Output the [x, y] coordinate of the center of the cell containing the given text.  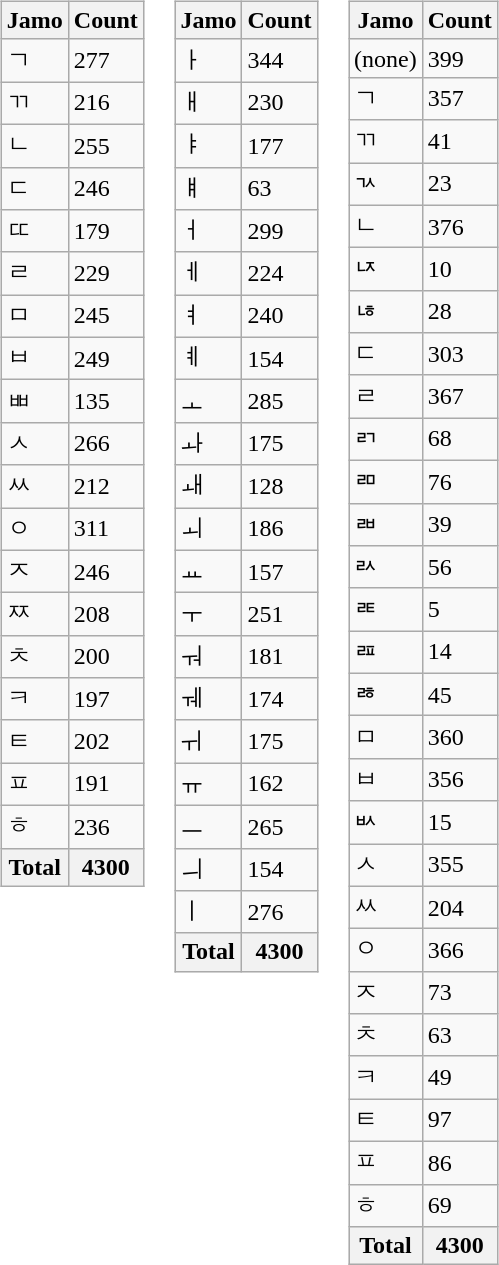
ㅟ [208, 742]
ㅝ [208, 656]
56 [460, 568]
181 [280, 656]
ㅄ [386, 822]
ㅃ [34, 402]
ㄻ [386, 482]
200 [106, 656]
255 [106, 146]
ㄼ [386, 524]
ㅛ [208, 572]
69 [460, 1206]
ㄽ [386, 568]
ㄶ [386, 312]
28 [460, 312]
135 [106, 402]
230 [280, 104]
41 [460, 142]
ㅜ [208, 614]
ㅑ [208, 146]
ㅗ [208, 402]
251 [280, 614]
ㅖ [208, 358]
197 [106, 700]
45 [460, 694]
ㅔ [208, 274]
285 [280, 402]
ㅉ [34, 614]
ㅡ [208, 826]
399 [460, 58]
68 [460, 440]
366 [460, 950]
204 [460, 908]
ㅏ [208, 60]
303 [460, 354]
ㄳ [386, 184]
357 [460, 98]
10 [460, 270]
236 [106, 826]
344 [280, 60]
ㅓ [208, 232]
240 [280, 316]
202 [106, 742]
ㅢ [208, 870]
276 [280, 912]
86 [460, 1162]
ㄸ [34, 232]
360 [460, 738]
265 [280, 826]
208 [106, 614]
ㅒ [208, 188]
5 [460, 610]
191 [106, 784]
14 [460, 652]
ㄾ [386, 610]
ㄿ [386, 652]
39 [460, 524]
15 [460, 822]
ㄵ [386, 270]
299 [280, 232]
73 [460, 992]
ㅚ [208, 530]
177 [280, 146]
249 [106, 358]
157 [280, 572]
212 [106, 486]
23 [460, 184]
229 [106, 274]
ㅙ [208, 486]
(none) [386, 58]
216 [106, 104]
174 [280, 700]
ㅘ [208, 444]
128 [280, 486]
ㅕ [208, 316]
367 [460, 396]
376 [460, 226]
ㄺ [386, 440]
ㅠ [208, 784]
355 [460, 866]
356 [460, 780]
ㅀ [386, 694]
179 [106, 232]
ㅣ [208, 912]
277 [106, 60]
162 [280, 784]
245 [106, 316]
ㅞ [208, 700]
186 [280, 530]
311 [106, 530]
49 [460, 1078]
76 [460, 482]
ㅐ [208, 104]
224 [280, 274]
97 [460, 1120]
266 [106, 444]
